Detect which cell encompasses the target text, then output its (x, y) center coordinate. 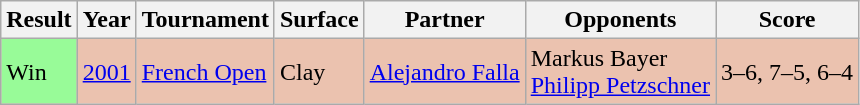
Opponents (620, 20)
Surface (319, 20)
Result (39, 20)
Win (39, 72)
3–6, 7–5, 6–4 (788, 72)
Year (106, 20)
Markus Bayer Philipp Petzschner (620, 72)
French Open (205, 72)
Alejandro Falla (444, 72)
2001 (106, 72)
Clay (319, 72)
Tournament (205, 20)
Score (788, 20)
Partner (444, 20)
